Determine the [x, y] coordinate at the center of the cell enclosing the given text.  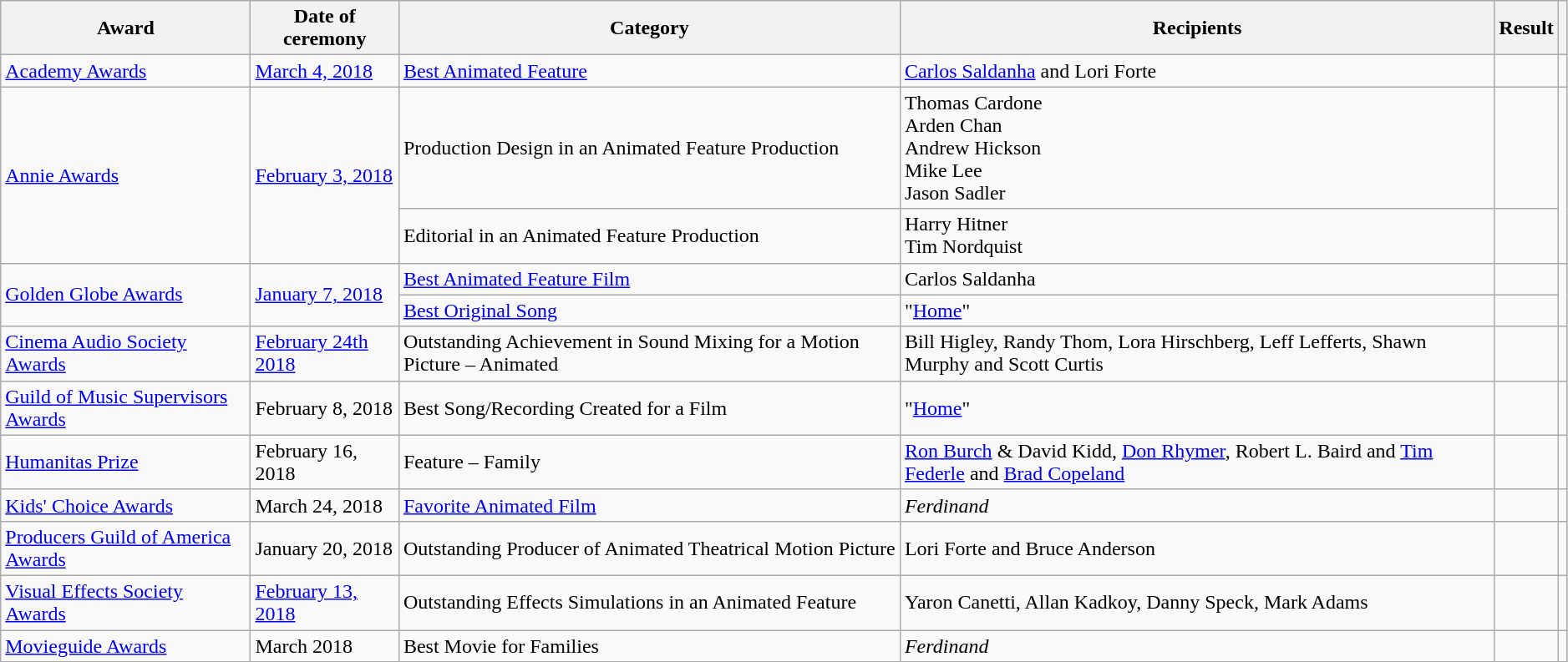
Carlos Saldanha and Lori Forte [1196, 71]
Outstanding Producer of Animated Theatrical Motion Picture [649, 548]
Best Animated Feature Film [649, 279]
Result [1526, 28]
Academy Awards [125, 71]
February 13, 2018 [324, 603]
Carlos Saldanha [1196, 279]
Date of ceremony [324, 28]
February 24th 2018 [324, 354]
Humanitas Prize [125, 462]
Lori Forte and Bruce Anderson [1196, 548]
Kids' Choice Awards [125, 505]
Thomas CardoneArden ChanAndrew HicksonMike LeeJason Sadler [1196, 148]
March 24, 2018 [324, 505]
Best Original Song [649, 311]
Feature – Family [649, 462]
Ron Burch & David Kidd, Don Rhymer, Robert L. Baird and Tim Federle and Brad Copeland [1196, 462]
March 2018 [324, 645]
Favorite Animated Film [649, 505]
January 7, 2018 [324, 295]
Outstanding Effects Simulations in an Animated Feature [649, 603]
March 4, 2018 [324, 71]
Outstanding Achievement in Sound Mixing for a Motion Picture – Animated [649, 354]
January 20, 2018 [324, 548]
February 8, 2018 [324, 407]
Best Animated Feature [649, 71]
Yaron Canetti, Allan Kadkoy, Danny Speck, Mark Adams [1196, 603]
Annie Awards [125, 175]
Harry HitnerTim Nordquist [1196, 235]
Bill Higley, Randy Thom, Lora Hirschberg, Leff Lefferts, Shawn Murphy and Scott Curtis [1196, 354]
Award [125, 28]
Editorial in an Animated Feature Production [649, 235]
February 3, 2018 [324, 175]
Category [649, 28]
Production Design in an Animated Feature Production [649, 148]
February 16, 2018 [324, 462]
Best Song/Recording Created for a Film [649, 407]
Best Movie for Families [649, 645]
Movieguide Awards [125, 645]
Producers Guild of America Awards [125, 548]
Cinema Audio Society Awards [125, 354]
Visual Effects Society Awards [125, 603]
Recipients [1196, 28]
Golden Globe Awards [125, 295]
Guild of Music Supervisors Awards [125, 407]
